Determine the [x, y] coordinate at the center of the cell enclosing the given text.  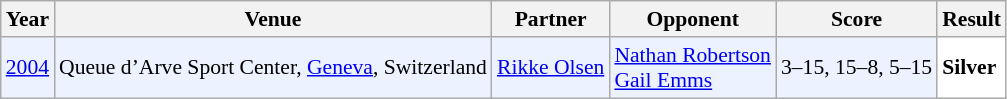
3–15, 15–8, 5–15 [856, 68]
Result [972, 19]
2004 [28, 68]
Rikke Olsen [550, 68]
Opponent [692, 19]
Year [28, 19]
Nathan Robertson Gail Emms [692, 68]
Queue d’Arve Sport Center, Geneva, Switzerland [273, 68]
Score [856, 19]
Silver [972, 68]
Venue [273, 19]
Partner [550, 19]
